Provide the [X, Y] coordinate of the cell's center where the given text is located.  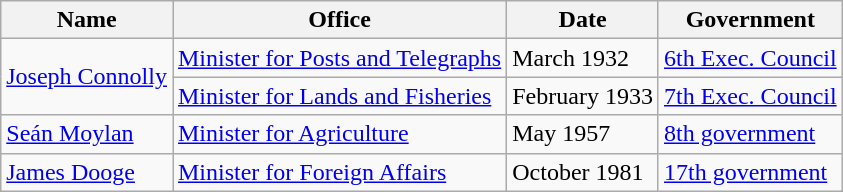
Minister for Foreign Affairs [339, 172]
Minister for Agriculture [339, 134]
Name [87, 20]
October 1981 [583, 172]
Joseph Connolly [87, 77]
Seán Moylan [87, 134]
Government [750, 20]
March 1932 [583, 58]
6th Exec. Council [750, 58]
Minister for Posts and Telegraphs [339, 58]
7th Exec. Council [750, 96]
James Dooge [87, 172]
17th government [750, 172]
Office [339, 20]
May 1957 [583, 134]
8th government [750, 134]
Date [583, 20]
February 1933 [583, 96]
Minister for Lands and Fisheries [339, 96]
